Return [X, Y] of the center of cell containing provided text 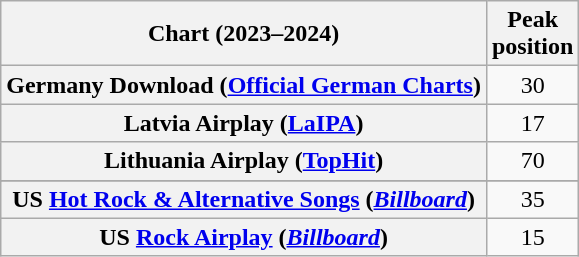
US Hot Rock & Alternative Songs (Billboard) [244, 199]
35 [532, 199]
17 [532, 123]
Latvia Airplay (LaIPA) [244, 123]
Germany Download (Official German Charts) [244, 85]
Peakposition [532, 34]
US Rock Airplay (Billboard) [244, 237]
70 [532, 161]
Chart (2023–2024) [244, 34]
Lithuania Airplay (TopHit) [244, 161]
15 [532, 237]
30 [532, 85]
